Determine the (x, y) coordinate at the center of the cell enclosing the given text.  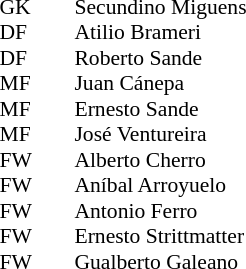
José Ventureira (160, 135)
Ernesto Sande (160, 109)
Aníbal Arroyuelo (160, 185)
Roberto Sande (160, 58)
Alberto Cherro (160, 160)
Ernesto Strittmatter (160, 237)
Juan Cánepa (160, 83)
Atilio Brameri (160, 33)
Antonio Ferro (160, 211)
